Extract the [x, y] coordinate from the center of the cell holding the provided text.  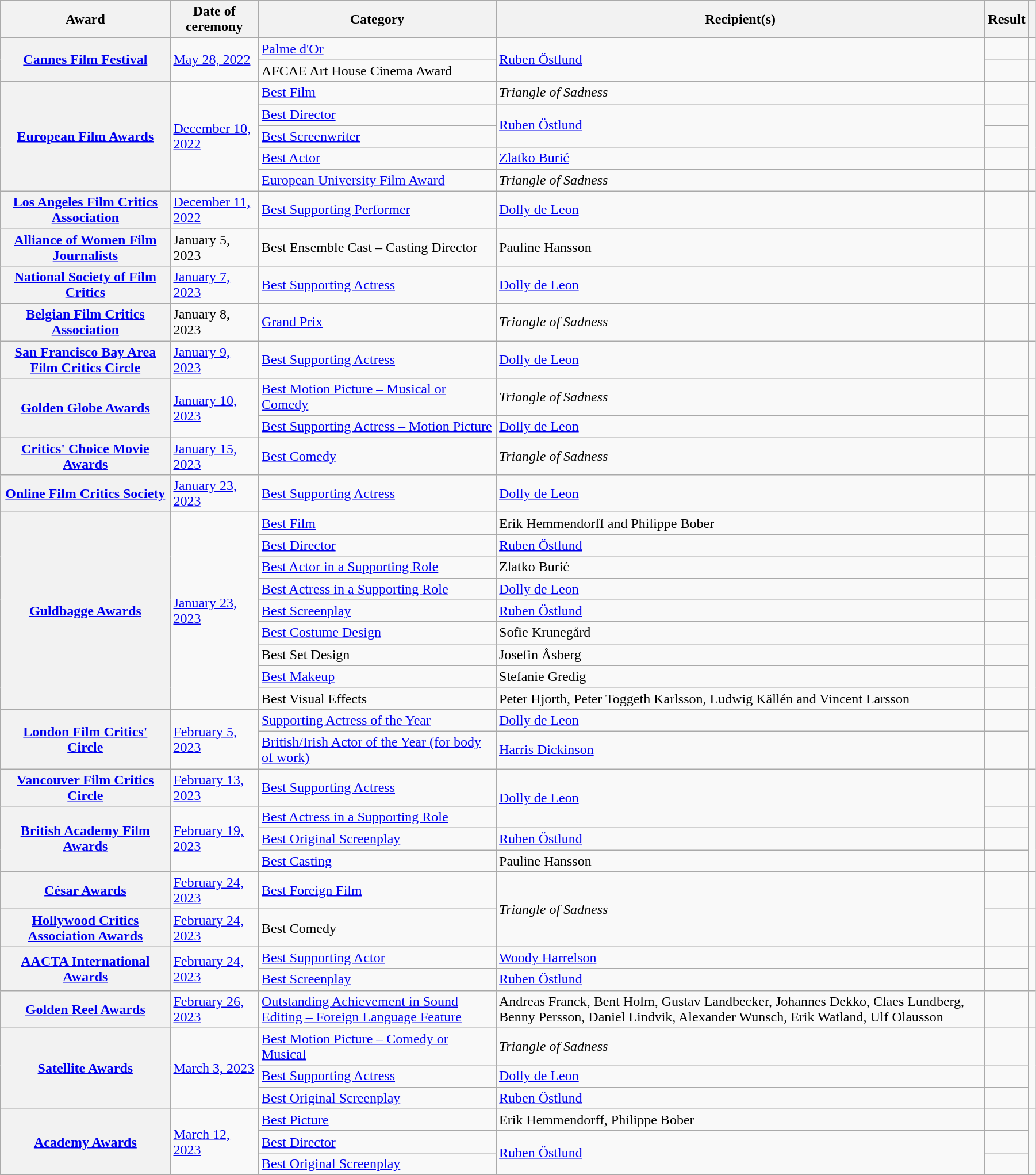
Best Actor in a Supporting Role [377, 567]
January 15, 2023 [214, 457]
Recipient(s) [740, 20]
January 8, 2023 [214, 322]
Alliance of Women Film Journalists [85, 247]
San Francisco Bay Area Film Critics Circle [85, 359]
Vancouver Film Critics Circle [85, 787]
February 19, 2023 [214, 839]
Outstanding Achievement in Sound Editing – Foreign Language Feature [377, 1009]
London Film Critics' Circle [85, 738]
Peter Hjorth, Peter Toggeth Karlsson, Ludwig Källén and Vincent Larsson [740, 698]
Academy Awards [85, 1142]
Best Screenwriter [377, 136]
National Society of Film Critics [85, 284]
March 3, 2023 [214, 1069]
Best Costume Design [377, 633]
Critics' Choice Movie Awards [85, 457]
January 10, 2023 [214, 408]
Best Ensemble Cast – Casting Director [377, 247]
Best Makeup [377, 676]
Los Angeles Film Critics Association [85, 209]
Date of ceremony [214, 20]
Hollywood Critics Association Awards [85, 928]
British/Irish Actor of the Year (for body of work) [377, 750]
Best Actor [377, 158]
European Film Awards [85, 136]
Best Visual Effects [377, 698]
Online Film Critics Society [85, 493]
AACTA International Awards [85, 969]
Category [377, 20]
Stefanie Gredig [740, 676]
February 5, 2023 [214, 738]
February 13, 2023 [214, 787]
Guldbagge Awards [85, 611]
Result [1007, 20]
Best Picture [377, 1120]
Best Casting [377, 861]
Cannes Film Festival [85, 60]
February 26, 2023 [214, 1009]
Belgian Film Critics Association [85, 322]
César Awards [85, 890]
Harris Dickinson [740, 750]
March 12, 2023 [214, 1142]
Best Motion Picture – Comedy or Musical [377, 1047]
Best Motion Picture – Musical or Comedy [377, 397]
Erik Hemmendorff and Philippe Bober [740, 523]
Award [85, 20]
December 11, 2022 [214, 209]
AFCAE Art House Cinema Award [377, 71]
Best Supporting Actress – Motion Picture [377, 427]
January 5, 2023 [214, 247]
Palme d'Or [377, 49]
Golden Globe Awards [85, 408]
May 28, 2022 [214, 60]
Best Foreign Film [377, 890]
Woody Harrelson [740, 958]
December 10, 2022 [214, 136]
Grand Prix [377, 322]
Erik Hemmendorff, Philippe Bober [740, 1120]
Sofie Krunegård [740, 633]
January 9, 2023 [214, 359]
Best Set Design [377, 655]
Supporting Actress of the Year [377, 720]
Satellite Awards [85, 1069]
Golden Reel Awards [85, 1009]
Josefin Åsberg [740, 655]
Best Supporting Actor [377, 958]
January 7, 2023 [214, 284]
European University Film Award [377, 180]
British Academy Film Awards [85, 839]
Best Supporting Performer [377, 209]
